Search for the cell housing the specified text and yield its [X, Y] center coordinate. 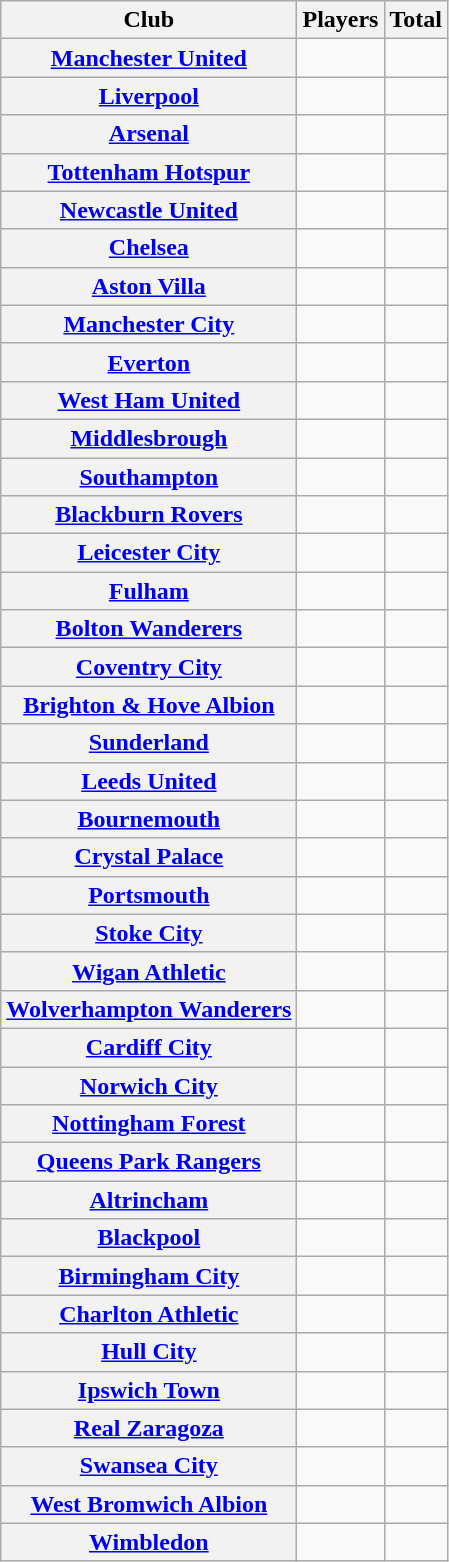
Blackpool [149, 1238]
Charlton Athletic [149, 1314]
Sunderland [149, 743]
Arsenal [149, 134]
Altrincham [149, 1200]
Hull City [149, 1352]
Southampton [149, 477]
Players [340, 20]
Ipswich Town [149, 1390]
Manchester United [149, 58]
Real Zaragoza [149, 1428]
Aston Villa [149, 286]
Leicester City [149, 553]
Swansea City [149, 1466]
Fulham [149, 591]
Crystal Palace [149, 857]
Newcastle United [149, 210]
Leeds United [149, 781]
West Ham United [149, 400]
Everton [149, 362]
West Bromwich Albion [149, 1504]
Birmingham City [149, 1276]
Norwich City [149, 1085]
Blackburn Rovers [149, 515]
Coventry City [149, 667]
Bournemouth [149, 819]
Nottingham Forest [149, 1124]
Queens Park Rangers [149, 1162]
Manchester City [149, 324]
Total [416, 20]
Wigan Athletic [149, 971]
Wolverhampton Wanderers [149, 1009]
Liverpool [149, 96]
Stoke City [149, 933]
Bolton Wanderers [149, 629]
Portsmouth [149, 895]
Chelsea [149, 248]
Middlesbrough [149, 438]
Tottenham Hotspur [149, 172]
Wimbledon [149, 1542]
Club [149, 20]
Brighton & Hove Albion [149, 705]
Cardiff City [149, 1047]
